Pinpoint the cell where the given text exists, returning its (X, Y) midpoint coordinate. 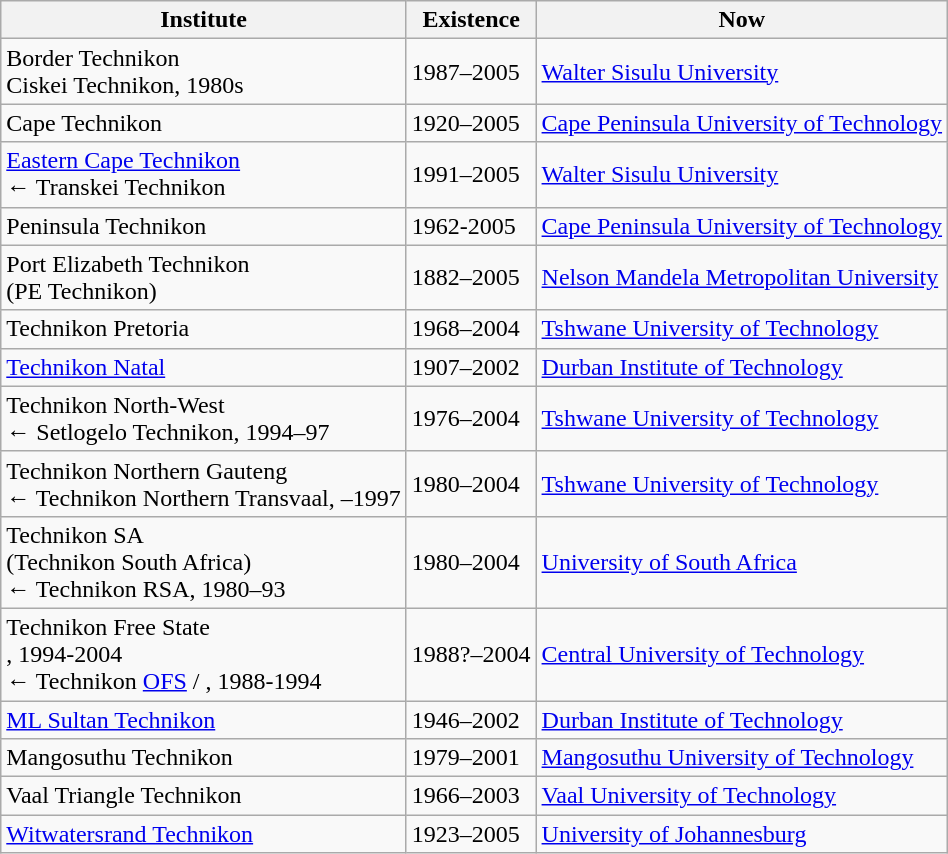
1946–2002 (471, 719)
Technikon Pretoria (204, 329)
Nelson Mandela Metropolitan University (742, 278)
1907–2002 (471, 367)
Border Technikon Ciskei Technikon, 1980s (204, 72)
Cape Technikon (204, 123)
Now (742, 20)
Vaal University of Technology (742, 796)
ML Sultan Technikon (204, 719)
1987–2005 (471, 72)
Institute (204, 20)
Mangosuthu Technikon (204, 758)
1962-2005 (471, 226)
Existence (471, 20)
Peninsula Technikon (204, 226)
Mangosuthu University of Technology (742, 758)
Witwatersrand Technikon (204, 834)
Technikon Northern Gauteng ← Technikon Northern Transvaal, –1997 (204, 484)
Eastern Cape Technikon ← Transkei Technikon (204, 174)
1920–2005 (471, 123)
1882–2005 (471, 278)
Technikon SA (Technikon South Africa)← Technikon RSA, 1980–93 (204, 562)
Port Elizabeth Technikon (PE Technikon) (204, 278)
University of Johannesburg (742, 834)
1976–2004 (471, 418)
Technikon Natal (204, 367)
University of South Africa (742, 562)
1988?–2004 (471, 654)
Technikon North-West ← Setlogelo Technikon, 1994–97 (204, 418)
Central University of Technology (742, 654)
Vaal Triangle Technikon (204, 796)
1991–2005 (471, 174)
1923–2005 (471, 834)
1966–2003 (471, 796)
Technikon Free State , 1994-2004 ← Technikon OFS / , 1988-1994 (204, 654)
1968–2004 (471, 329)
1979–2001 (471, 758)
